Output the [X, Y] coordinate of the center of the cell containing the given text.  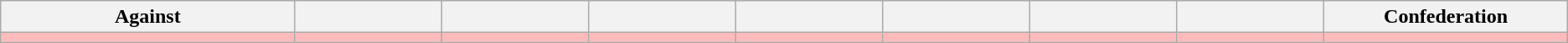
Against [147, 17]
Confederation [1446, 17]
